Return (x, y) of the center of cell containing provided text 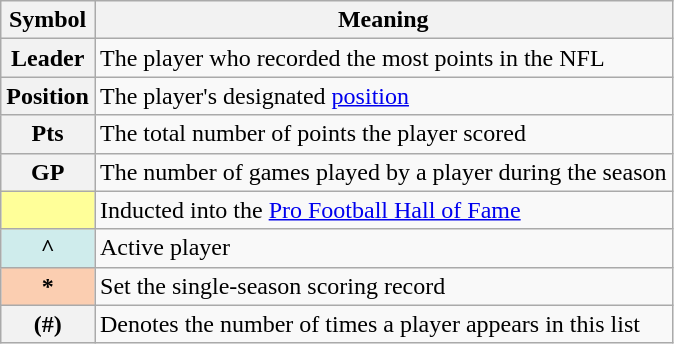
* (48, 286)
Denotes the number of times a player appears in this list (383, 324)
The player's designated position (383, 96)
Symbol (48, 20)
Active player (383, 248)
(#) (48, 324)
Leader (48, 58)
^ (48, 248)
The number of games played by a player during the season (383, 172)
The player who recorded the most points in the NFL (383, 58)
Pts (48, 134)
Position (48, 96)
Inducted into the Pro Football Hall of Fame (383, 210)
Meaning (383, 20)
The total number of points the player scored (383, 134)
Set the single-season scoring record (383, 286)
GP (48, 172)
